Find where the given text appears and provide that cell's center as (x, y) coordinate. 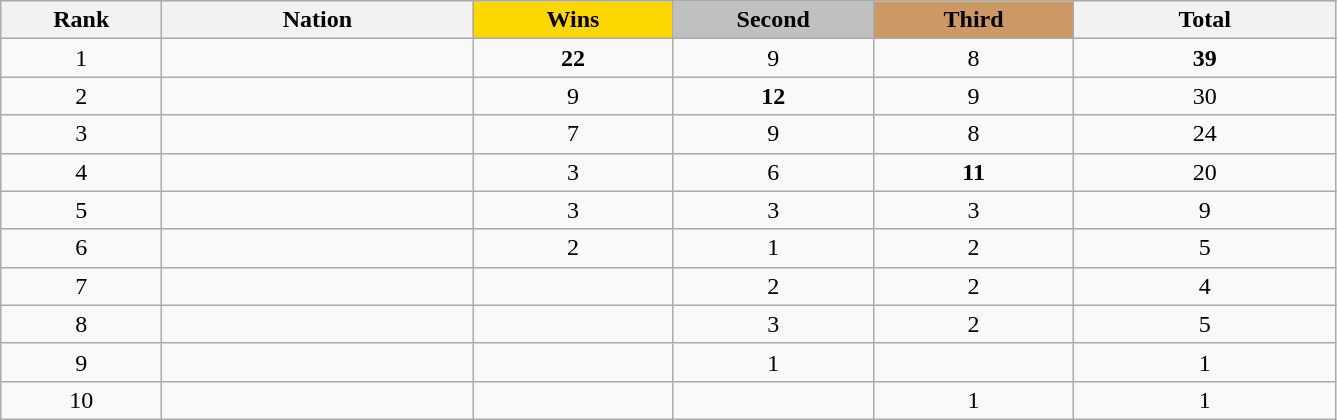
Nation (318, 20)
10 (82, 400)
30 (1205, 96)
22 (573, 58)
Second (773, 20)
Wins (573, 20)
Third (973, 20)
20 (1205, 172)
39 (1205, 58)
Rank (82, 20)
11 (973, 172)
12 (773, 96)
Total (1205, 20)
24 (1205, 134)
